Provide the (X, Y) coordinate of the cell's center where the given text is located.  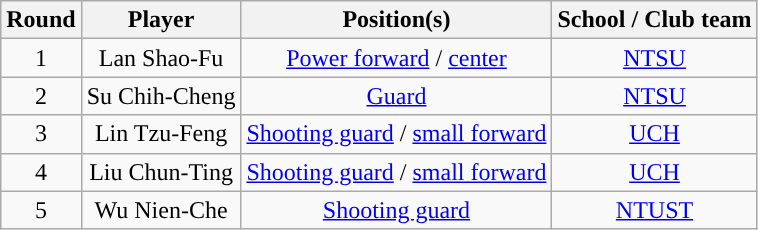
NTUST (654, 210)
School / Club team (654, 20)
Round (41, 20)
Player (161, 20)
Su Chih-Cheng (161, 96)
Power forward / center (396, 58)
Wu Nien-Che (161, 210)
Guard (396, 96)
2 (41, 96)
Liu Chun-Ting (161, 172)
3 (41, 134)
Shooting guard (396, 210)
1 (41, 58)
4 (41, 172)
Lan Shao-Fu (161, 58)
Lin Tzu-Feng (161, 134)
5 (41, 210)
Position(s) (396, 20)
